Output the (x, y) coordinate of the center of the cell containing the given text.  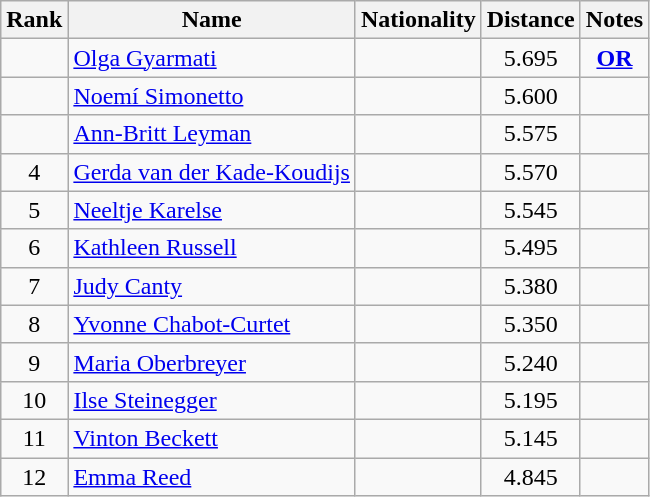
8 (34, 324)
11 (34, 438)
5.145 (530, 438)
Noemí Simonetto (212, 96)
Ann-Britt Leyman (212, 134)
Vinton Beckett (212, 438)
5.350 (530, 324)
Rank (34, 20)
Distance (530, 20)
Maria Oberbreyer (212, 362)
Olga Gyarmati (212, 58)
Emma Reed (212, 477)
5.570 (530, 172)
4 (34, 172)
5 (34, 210)
10 (34, 400)
6 (34, 248)
Name (212, 20)
5.495 (530, 248)
Yvonne Chabot-Curtet (212, 324)
5.575 (530, 134)
5.380 (530, 286)
OR (614, 58)
Kathleen Russell (212, 248)
12 (34, 477)
Nationality (418, 20)
9 (34, 362)
5.240 (530, 362)
5.600 (530, 96)
5.195 (530, 400)
Ilse Steinegger (212, 400)
4.845 (530, 477)
Gerda van der Kade-Koudijs (212, 172)
Judy Canty (212, 286)
5.545 (530, 210)
Notes (614, 20)
5.695 (530, 58)
Neeltje Karelse (212, 210)
7 (34, 286)
